From the cell containing the given text, extract its center point as (x, y) coordinate. 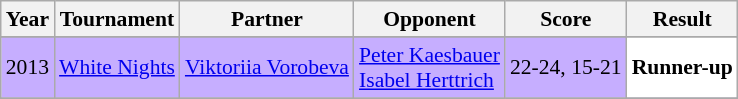
Viktoriia Vorobeva (267, 68)
Tournament (117, 19)
White Nights (117, 68)
Result (682, 19)
22-24, 15-21 (566, 68)
Partner (267, 19)
Score (566, 19)
Runner-up (682, 68)
Peter Kaesbauer Isabel Herttrich (430, 68)
2013 (28, 68)
Opponent (430, 19)
Year (28, 19)
